Output the (x, y) coordinate of the center of the cell containing the given text.  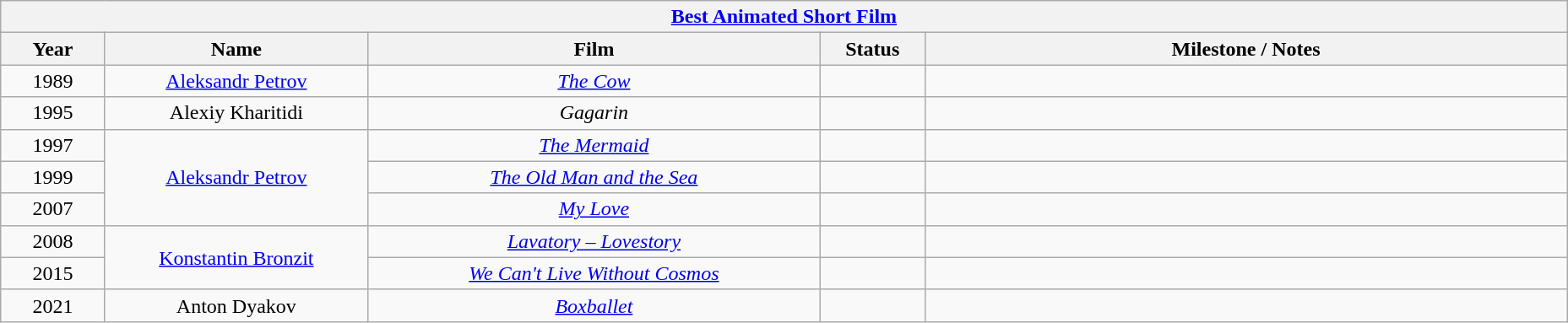
The Old Man and the Sea (594, 177)
Film (594, 49)
2007 (53, 209)
Best Animated Short Film (784, 17)
1999 (53, 177)
1997 (53, 145)
Alexiy Kharitidi (236, 113)
Milestone / Notes (1246, 49)
Status (872, 49)
Name (236, 49)
Year (53, 49)
The Mermaid (594, 145)
Gagarin (594, 113)
Lavatory – Lovestory (594, 241)
1989 (53, 81)
We Can't Live Without Cosmos (594, 273)
1995 (53, 113)
2021 (53, 305)
Boxballet (594, 305)
Konstantin Bronzit (236, 257)
My Love (594, 209)
2015 (53, 273)
Anton Dyakov (236, 305)
2008 (53, 241)
The Cow (594, 81)
